Extract the (X, Y) coordinate from the center of the cell holding the provided text.  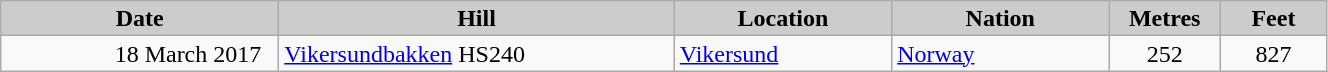
Vikersundbakken HS240 (476, 54)
Date (140, 18)
Location (782, 18)
Vikersund (782, 54)
252 (1164, 54)
Hill (476, 18)
Feet (1273, 18)
Norway (1000, 54)
Nation (1000, 18)
Metres (1164, 18)
18 March 2017 (140, 54)
827 (1273, 54)
